Return the (x, y) coordinate for the center point of the cell that contains the specified text.  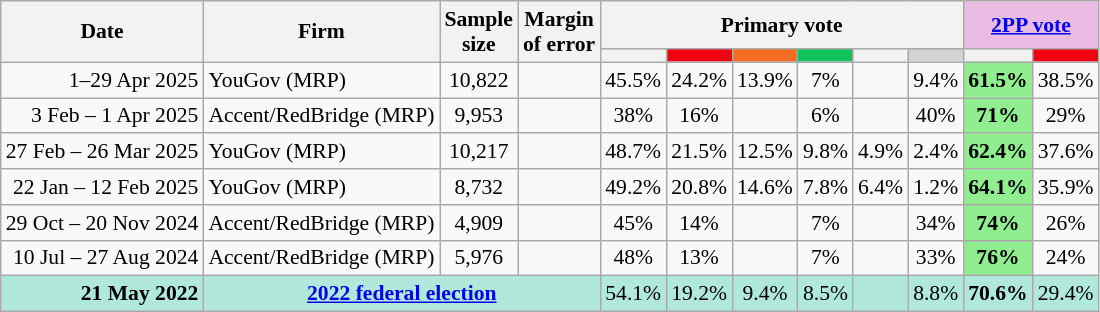
24% (1066, 258)
61.5% (998, 80)
2.4% (936, 152)
9,953 (479, 116)
38% (633, 116)
6% (826, 116)
45.5% (633, 80)
14% (699, 223)
26% (1066, 223)
76% (998, 258)
10,217 (479, 152)
29.4% (1066, 294)
70.6% (998, 294)
Samplesize (479, 32)
8,732 (479, 187)
10 Jul – 27 Aug 2024 (102, 258)
8.5% (826, 294)
7.8% (826, 187)
21.5% (699, 152)
9.8% (826, 152)
20.8% (699, 187)
27 Feb – 26 Mar 2025 (102, 152)
22 Jan – 12 Feb 2025 (102, 187)
Firm (321, 32)
49.2% (633, 187)
48.7% (633, 152)
34% (936, 223)
Marginof error (559, 32)
2PP vote (1030, 25)
5,976 (479, 258)
62.4% (998, 152)
45% (633, 223)
35.9% (1066, 187)
13% (699, 258)
19.2% (699, 294)
54.1% (633, 294)
48% (633, 258)
37.6% (1066, 152)
Primary vote (782, 25)
29 Oct – 20 Nov 2024 (102, 223)
74% (998, 223)
10,822 (479, 80)
29% (1066, 116)
1.2% (936, 187)
1–29 Apr 2025 (102, 80)
6.4% (880, 187)
38.5% (1066, 80)
40% (936, 116)
71% (998, 116)
13.9% (765, 80)
Date (102, 32)
64.1% (998, 187)
8.8% (936, 294)
12.5% (765, 152)
24.2% (699, 80)
4,909 (479, 223)
33% (936, 258)
21 May 2022 (102, 294)
14.6% (765, 187)
2022 federal election (402, 294)
3 Feb – 1 Apr 2025 (102, 116)
4.9% (880, 152)
16% (699, 116)
